Return (x, y) of the center of cell containing provided text 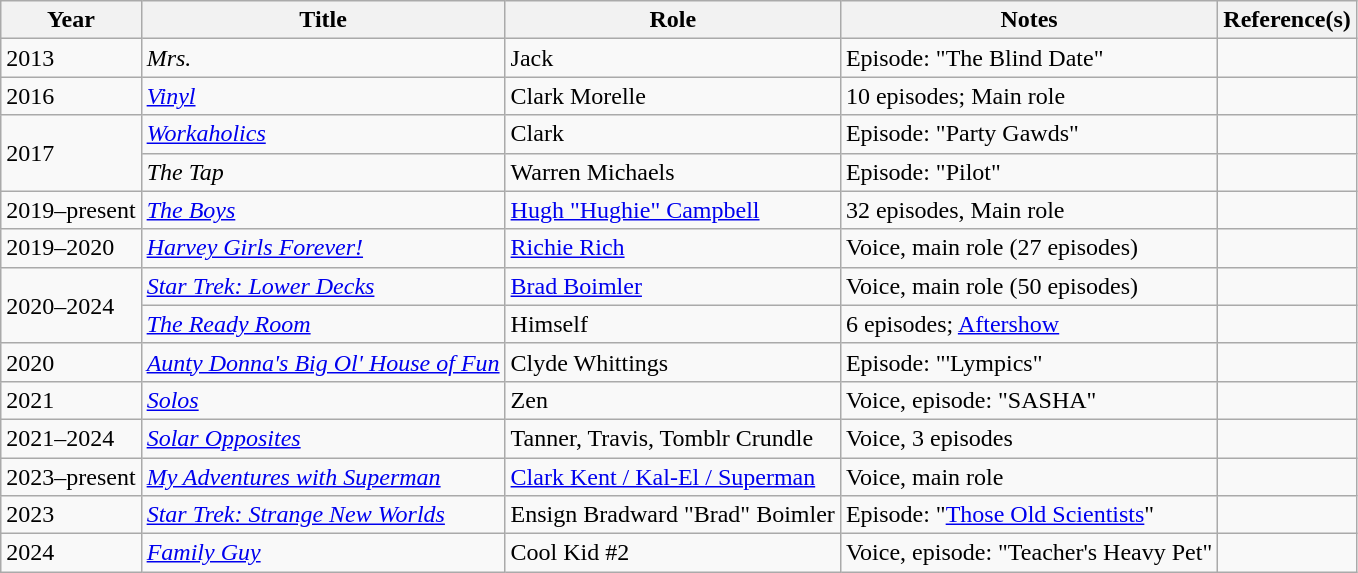
Aunty Donna's Big Ol' House of Fun (323, 362)
2017 (71, 153)
2024 (71, 553)
10 episodes; Main role (1028, 96)
Jack (672, 58)
The Boys (323, 210)
2023–present (71, 477)
Episode: "The Blind Date" (1028, 58)
2023 (71, 515)
Notes (1028, 20)
The Ready Room (323, 324)
Star Trek: Strange New Worlds (323, 515)
Warren Michaels (672, 172)
Vinyl (323, 96)
Voice, main role (27 episodes) (1028, 248)
Clyde Whittings (672, 362)
Mrs. (323, 58)
Solar Opposites (323, 438)
Voice, episode: "Teacher's Heavy Pet" (1028, 553)
2019–present (71, 210)
Voice, main role (50 episodes) (1028, 286)
Family Guy (323, 553)
32 episodes, Main role (1028, 210)
Zen (672, 400)
Voice, main role (1028, 477)
2019–2020 (71, 248)
Ensign Bradward "Brad" Boimler (672, 515)
Tanner, Travis, Tomblr Crundle (672, 438)
Star Trek: Lower Decks (323, 286)
Episode: "Pilot" (1028, 172)
Reference(s) (1288, 20)
Episode: "Party Gawds" (1028, 134)
The Tap (323, 172)
6 episodes; Aftershow (1028, 324)
Brad Boimler (672, 286)
2016 (71, 96)
Richie Rich (672, 248)
2021–2024 (71, 438)
Voice, 3 episodes (1028, 438)
Year (71, 20)
Cool Kid #2 (672, 553)
Solos (323, 400)
Clark Kent / Kal-El / Superman (672, 477)
2020 (71, 362)
Himself (672, 324)
2013 (71, 58)
Harvey Girls Forever! (323, 248)
Clark Morelle (672, 96)
Hugh "Hughie" Campbell (672, 210)
My Adventures with Superman (323, 477)
Role (672, 20)
2021 (71, 400)
2020–2024 (71, 305)
Title (323, 20)
Episode: "Those Old Scientists" (1028, 515)
Clark (672, 134)
Workaholics (323, 134)
Voice, episode: "SASHA" (1028, 400)
Episode: "'Lympics" (1028, 362)
